Determine the (x, y) coordinate at the center of the cell enclosing the given text.  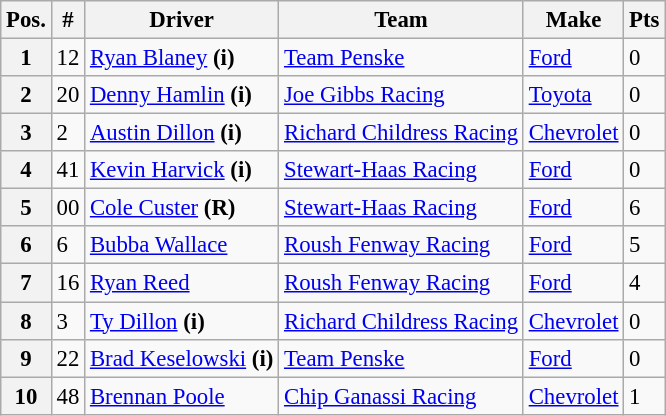
9 (26, 358)
Driver (182, 20)
Make (573, 20)
Pts (644, 20)
7 (26, 283)
Team (402, 20)
20 (68, 95)
Pos. (26, 20)
Chip Ganassi Racing (402, 396)
Toyota (573, 95)
Denny Hamlin (i) (182, 95)
Kevin Harvick (i) (182, 170)
Ryan Blaney (i) (182, 58)
12 (68, 58)
00 (68, 208)
Brad Keselowski (i) (182, 358)
Joe Gibbs Racing (402, 95)
48 (68, 396)
Brennan Poole (182, 396)
41 (68, 170)
Ty Dillon (i) (182, 321)
10 (26, 396)
22 (68, 358)
16 (68, 283)
Cole Custer (R) (182, 208)
8 (26, 321)
Ryan Reed (182, 283)
Bubba Wallace (182, 245)
Austin Dillon (i) (182, 133)
# (68, 20)
